Determine the [X, Y] coordinate at the center of the cell enclosing the given text.  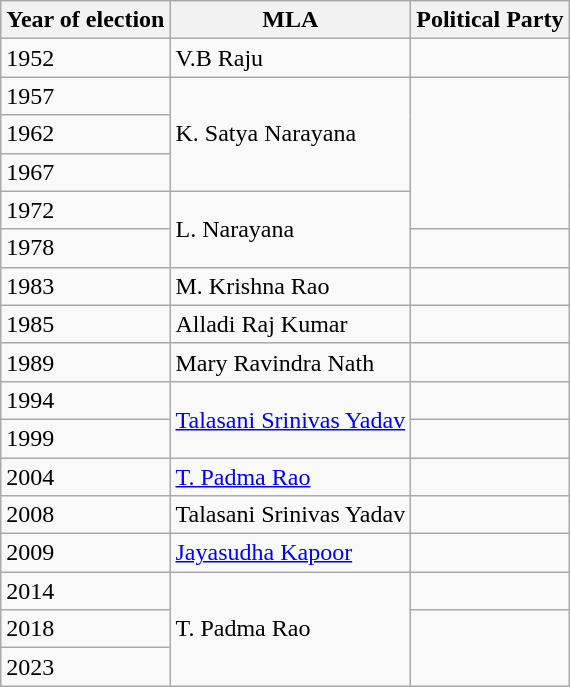
M. Krishna Rao [290, 286]
1952 [86, 58]
1967 [86, 172]
1978 [86, 248]
Political Party [490, 20]
1972 [86, 210]
1957 [86, 96]
Jayasudha Kapoor [290, 553]
Year of election [86, 20]
1989 [86, 362]
V.B Raju [290, 58]
1983 [86, 286]
2009 [86, 553]
1994 [86, 400]
Mary Ravindra Nath [290, 362]
Alladi Raj Kumar [290, 324]
2014 [86, 591]
2018 [86, 629]
K. Satya Narayana [290, 134]
1985 [86, 324]
1962 [86, 134]
2004 [86, 477]
2008 [86, 515]
L. Narayana [290, 229]
2023 [86, 667]
1999 [86, 438]
MLA [290, 20]
